Locate the cell with the specified text and output its [X, Y] center coordinate. 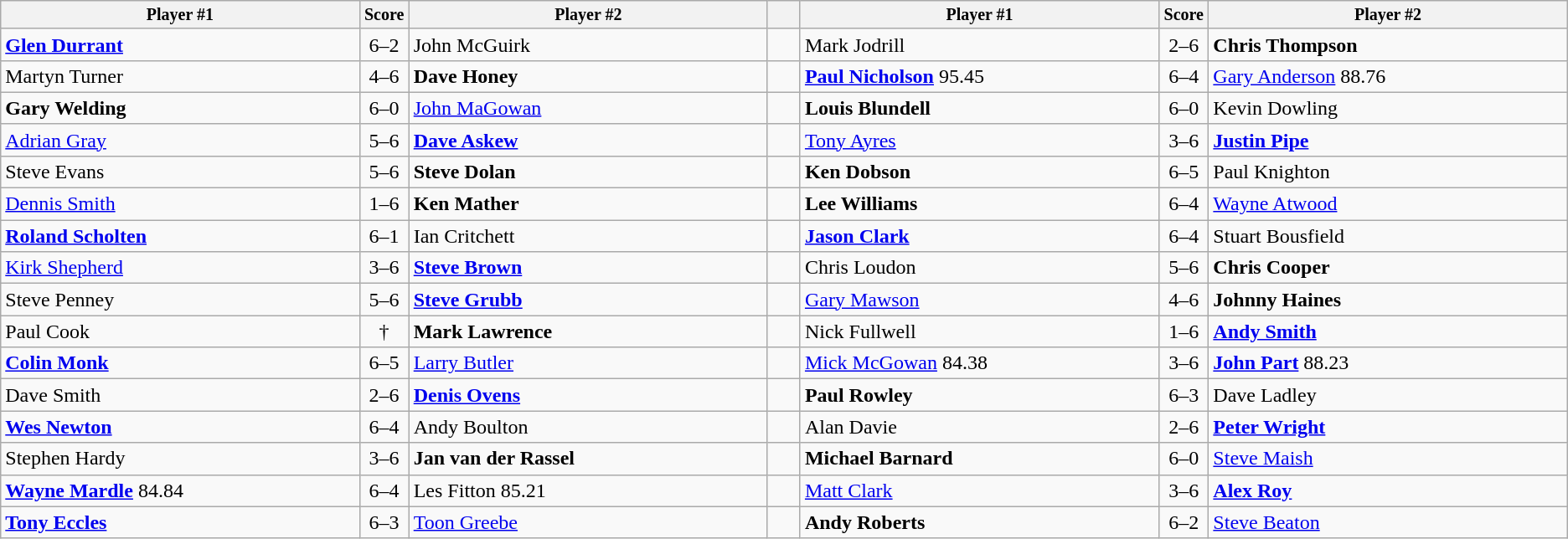
Denis Ovens [588, 395]
Steve Brown [588, 268]
Wes Newton [180, 427]
Louis Blundell [979, 108]
Les Fitton 85.21 [588, 490]
Jason Clark [979, 236]
John Part 88.23 [1388, 363]
Chris Cooper [1388, 268]
Colin Monk [180, 363]
Matt Clark [979, 490]
Paul Knighton [1388, 172]
Andy Roberts [979, 522]
Dave Ladley [1388, 395]
Roland Scholten [180, 236]
Steve Beaton [1388, 522]
John MaGowan [588, 108]
Gary Mawson [979, 300]
Steve Evans [180, 172]
Alex Roy [1388, 490]
Lee Williams [979, 204]
Tony Ayres [979, 140]
Chris Loudon [979, 268]
Gary Anderson 88.76 [1388, 76]
Justin Pipe [1388, 140]
Ken Dobson [979, 172]
Martyn Turner [180, 76]
Kirk Shepherd [180, 268]
Michael Barnard [979, 459]
Gary Welding [180, 108]
Andy Boulton [588, 427]
Nick Fullwell [979, 331]
Paul Nicholson 95.45 [979, 76]
Larry Butler [588, 363]
Adrian Gray [180, 140]
Dave Honey [588, 76]
Steve Maish [1388, 459]
Jan van der Rassel [588, 459]
Mark Jodrill [979, 44]
Wayne Mardle 84.84 [180, 490]
Tony Eccles [180, 522]
Johnny Haines [1388, 300]
Peter Wright [1388, 427]
Ken Mather [588, 204]
Toon Greebe [588, 522]
Dave Askew [588, 140]
Andy Smith [1388, 331]
Dennis Smith [180, 204]
Kevin Dowling [1388, 108]
Stuart Bousfield [1388, 236]
† [384, 331]
Dave Smith [180, 395]
Glen Durrant [180, 44]
Ian Critchett [588, 236]
John McGuirk [588, 44]
Mick McGowan 84.38 [979, 363]
Alan Davie [979, 427]
Stephen Hardy [180, 459]
Paul Rowley [979, 395]
Mark Lawrence [588, 331]
Steve Penney [180, 300]
Steve Grubb [588, 300]
Wayne Atwood [1388, 204]
Steve Dolan [588, 172]
Paul Cook [180, 331]
6–1 [384, 236]
Chris Thompson [1388, 44]
